Determine the [X, Y] coordinate at the center of the cell enclosing the given text.  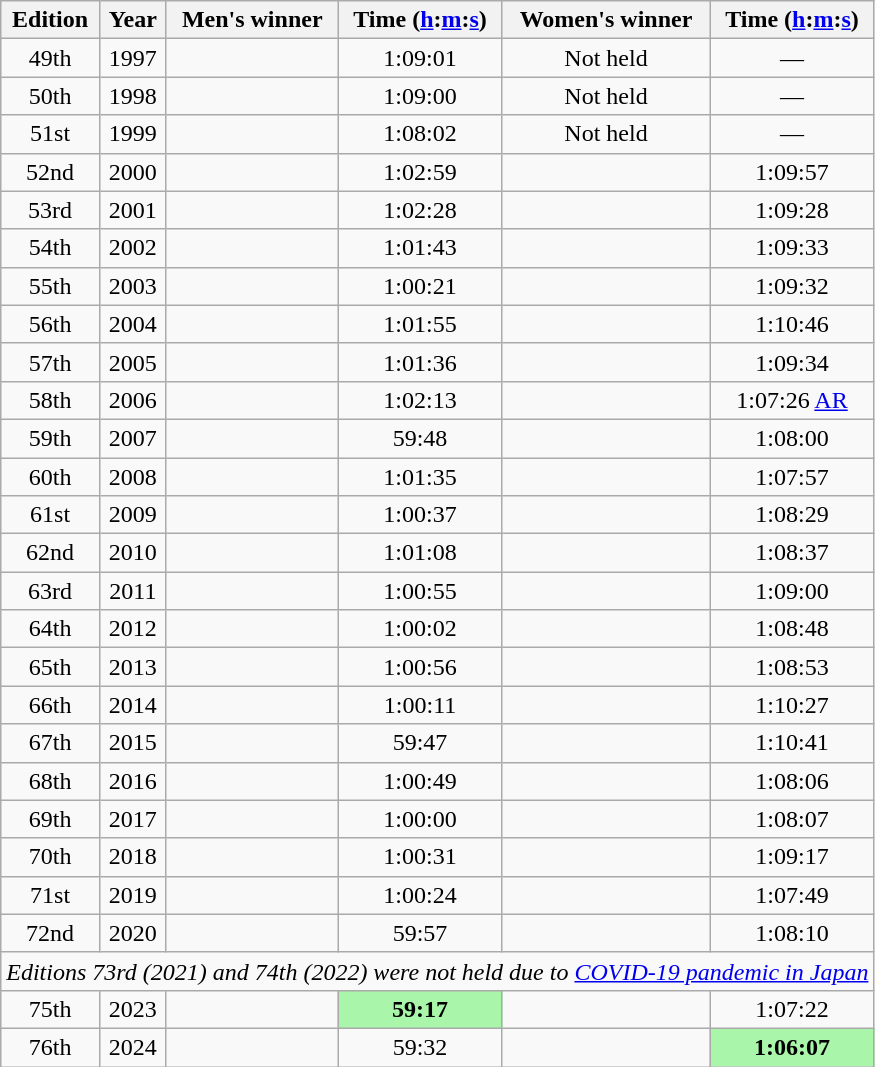
75th [50, 1009]
59:47 [420, 743]
2018 [132, 857]
51st [50, 134]
1:08:53 [792, 667]
58th [50, 400]
65th [50, 667]
1:09:32 [792, 286]
2020 [132, 933]
1:08:06 [792, 781]
1:09:28 [792, 210]
1:08:10 [792, 933]
1:07:57 [792, 477]
2015 [132, 743]
1:00:49 [420, 781]
59:17 [420, 1009]
72nd [50, 933]
2004 [132, 324]
1:09:57 [792, 172]
Editions 73rd (2021) and 74th (2022) were not held due to COVID-19 pandemic in Japan [438, 971]
1:07:49 [792, 895]
1999 [132, 134]
1:10:46 [792, 324]
1:09:17 [792, 857]
1:07:22 [792, 1009]
61st [50, 515]
2002 [132, 248]
1:01:43 [420, 248]
2012 [132, 629]
1:08:02 [420, 134]
1:06:07 [792, 1047]
2014 [132, 705]
59:32 [420, 1047]
67th [50, 743]
1:02:59 [420, 172]
1:00:11 [420, 705]
62nd [50, 553]
1:08:37 [792, 553]
53rd [50, 210]
1:00:56 [420, 667]
Year [132, 20]
1:00:37 [420, 515]
1:02:13 [420, 400]
1:08:00 [792, 438]
1:00:24 [420, 895]
1997 [132, 58]
2009 [132, 515]
2016 [132, 781]
1:09:34 [792, 362]
1:00:21 [420, 286]
76th [50, 1047]
1:10:27 [792, 705]
1:01:55 [420, 324]
1:08:29 [792, 515]
59:48 [420, 438]
1:01:08 [420, 553]
1:01:36 [420, 362]
2013 [132, 667]
60th [50, 477]
64th [50, 629]
63rd [50, 591]
57th [50, 362]
2024 [132, 1047]
1:02:28 [420, 210]
Men's winner [252, 20]
2007 [132, 438]
2023 [132, 1009]
1:09:01 [420, 58]
2001 [132, 210]
1:00:55 [420, 591]
54th [50, 248]
2019 [132, 895]
71st [50, 895]
59th [50, 438]
2003 [132, 286]
2000 [132, 172]
2017 [132, 819]
1:08:07 [792, 819]
1:01:35 [420, 477]
55th [50, 286]
1:07:26 AR [792, 400]
1:00:02 [420, 629]
68th [50, 781]
2010 [132, 553]
1:09:33 [792, 248]
1:00:31 [420, 857]
2008 [132, 477]
Edition [50, 20]
1:08:48 [792, 629]
2011 [132, 591]
59:57 [420, 933]
66th [50, 705]
1:10:41 [792, 743]
70th [50, 857]
Women's winner [606, 20]
1998 [132, 96]
56th [50, 324]
2006 [132, 400]
49th [50, 58]
52nd [50, 172]
69th [50, 819]
2005 [132, 362]
50th [50, 96]
1:00:00 [420, 819]
